Scan for the cell matching the given text and deliver its (x, y) coordinate at center. 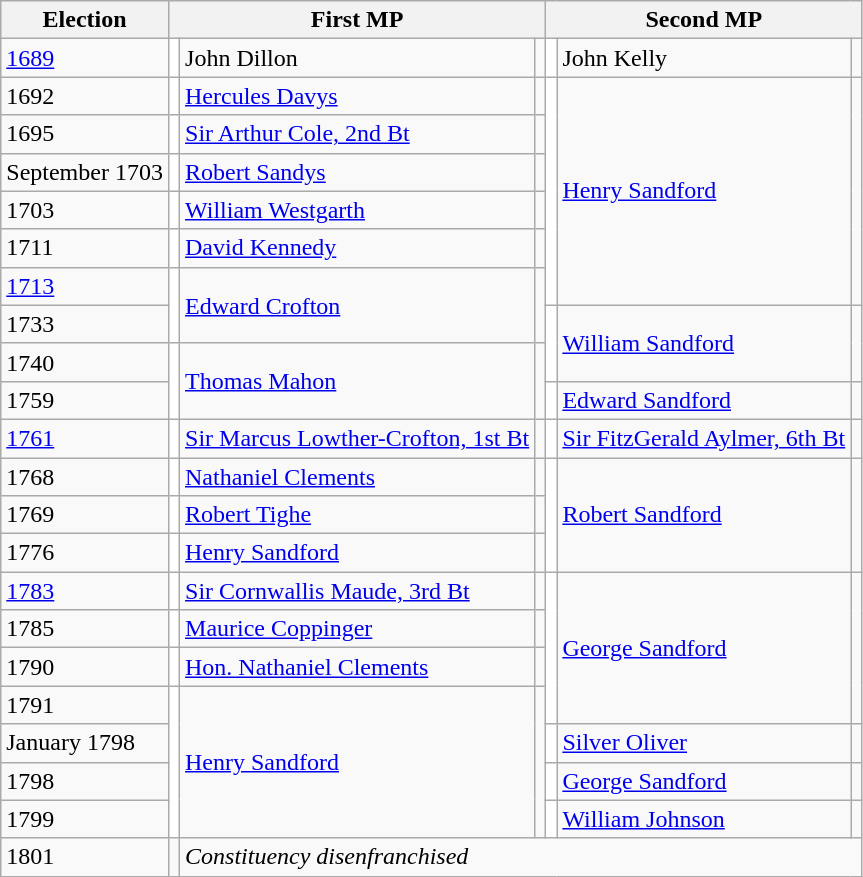
Constituency disenfranchised (521, 857)
Hon. Nathaniel Clements (358, 667)
David Kennedy (358, 248)
1692 (85, 96)
1740 (85, 362)
William Sandford (704, 343)
Maurice Coppinger (358, 629)
1761 (85, 438)
Robert Sandford (704, 515)
Silver Oliver (704, 743)
Sir FitzGerald Aylmer, 6th Bt (704, 438)
William Johnson (704, 819)
Election (85, 20)
1759 (85, 400)
1783 (85, 591)
Robert Tighe (358, 515)
1790 (85, 667)
1769 (85, 515)
John Kelly (704, 58)
1799 (85, 819)
Sir Arthur Cole, 2nd Bt (358, 134)
1785 (85, 629)
1776 (85, 553)
Sir Cornwallis Maude, 3rd Bt (358, 591)
Edward Sandford (704, 400)
Nathaniel Clements (358, 477)
First MP (356, 20)
January 1798 (85, 743)
1689 (85, 58)
Hercules Davys (358, 96)
1791 (85, 705)
Thomas Mahon (358, 381)
1733 (85, 324)
1801 (85, 857)
1711 (85, 248)
Sir Marcus Lowther-Crofton, 1st Bt (358, 438)
Robert Sandys (358, 172)
John Dillon (358, 58)
William Westgarth (358, 210)
Edward Crofton (358, 305)
Second MP (704, 20)
1703 (85, 210)
1695 (85, 134)
September 1703 (85, 172)
1768 (85, 477)
1713 (85, 286)
1798 (85, 781)
